Identify which cell holds the provided text, then report its (x, y) central coordinate. 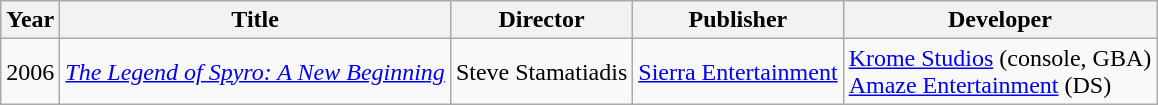
Sierra Entertainment (738, 72)
The Legend of Spyro: A New Beginning (256, 72)
Year (30, 20)
Developer (1000, 20)
Publisher (738, 20)
2006 (30, 72)
Steve Stamatiadis (541, 72)
Title (256, 20)
Director (541, 20)
Krome Studios (console, GBA)Amaze Entertainment (DS) (1000, 72)
